Return the (x, y) coordinate for the center point of the cell that contains the specified text.  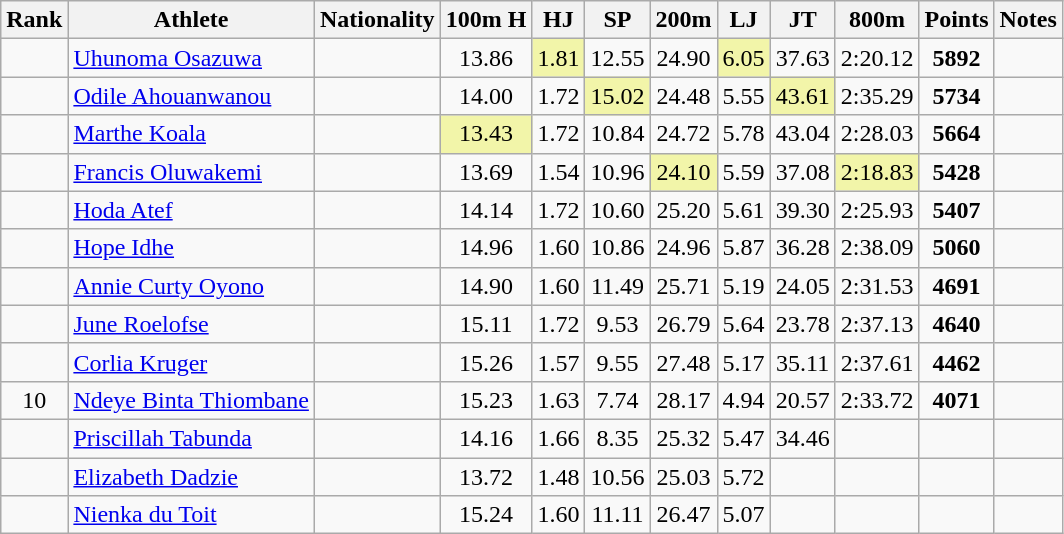
5.61 (744, 210)
5.17 (744, 362)
Notes (1028, 20)
24.48 (684, 96)
37.63 (802, 58)
800m (877, 20)
2:33.72 (877, 400)
Annie Curty Oyono (192, 286)
14.14 (486, 210)
12.55 (618, 58)
10.56 (618, 477)
2:37.61 (877, 362)
5.07 (744, 515)
2:35.29 (877, 96)
35.11 (802, 362)
Uhunoma Osazuwa (192, 58)
4462 (956, 362)
2:20.12 (877, 58)
HJ (558, 20)
5407 (956, 210)
20.57 (802, 400)
24.90 (684, 58)
Hoda Atef (192, 210)
Athlete (192, 20)
10.96 (618, 172)
14.16 (486, 438)
6.05 (744, 58)
Hope Idhe (192, 248)
5060 (956, 248)
11.49 (618, 286)
37.08 (802, 172)
Points (956, 20)
25.32 (684, 438)
24.72 (684, 134)
10 (34, 400)
5.55 (744, 96)
June Roelofse (192, 324)
5.64 (744, 324)
28.17 (684, 400)
14.96 (486, 248)
26.79 (684, 324)
Priscillah Tabunda (192, 438)
4071 (956, 400)
Nienka du Toit (192, 515)
43.04 (802, 134)
100m H (486, 20)
13.72 (486, 477)
24.05 (802, 286)
2:28.03 (877, 134)
43.61 (802, 96)
34.46 (802, 438)
10.60 (618, 210)
2:18.83 (877, 172)
15.26 (486, 362)
1.81 (558, 58)
15.23 (486, 400)
27.48 (684, 362)
5.78 (744, 134)
23.78 (802, 324)
Nationality (377, 20)
2:31.53 (877, 286)
1.54 (558, 172)
SP (618, 20)
4.94 (744, 400)
25.20 (684, 210)
10.86 (618, 248)
11.11 (618, 515)
5892 (956, 58)
9.55 (618, 362)
24.96 (684, 248)
1.66 (558, 438)
14.00 (486, 96)
Odile Ahouanwanou (192, 96)
Elizabeth Dadzie (192, 477)
2:25.93 (877, 210)
Corlia Kruger (192, 362)
15.02 (618, 96)
5.19 (744, 286)
10.84 (618, 134)
7.74 (618, 400)
5.47 (744, 438)
5734 (956, 96)
5428 (956, 172)
15.11 (486, 324)
9.53 (618, 324)
1.63 (558, 400)
5664 (956, 134)
26.47 (684, 515)
1.57 (558, 362)
Francis Oluwakemi (192, 172)
36.28 (802, 248)
5.87 (744, 248)
4640 (956, 324)
13.86 (486, 58)
13.69 (486, 172)
Marthe Koala (192, 134)
Rank (34, 20)
200m (684, 20)
2:38.09 (877, 248)
1.48 (558, 477)
24.10 (684, 172)
14.90 (486, 286)
8.35 (618, 438)
13.43 (486, 134)
25.71 (684, 286)
Ndeye Binta Thiombane (192, 400)
4691 (956, 286)
39.30 (802, 210)
15.24 (486, 515)
25.03 (684, 477)
5.59 (744, 172)
5.72 (744, 477)
2:37.13 (877, 324)
JT (802, 20)
LJ (744, 20)
